Scan for the cell matching the given text and deliver its (X, Y) coordinate at center. 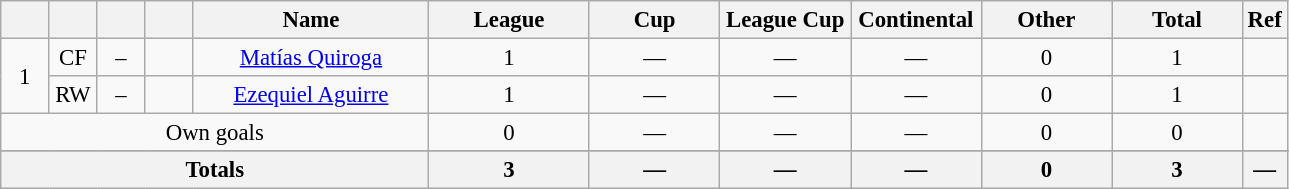
Ref (1264, 20)
Ezequiel Aguirre (311, 95)
Continental (916, 20)
Name (311, 20)
Cup (654, 20)
Other (1046, 20)
Matías Quiroga (311, 58)
RW (73, 95)
League (510, 20)
Total (1178, 20)
CF (73, 58)
League Cup (786, 20)
Totals (215, 170)
Own goals (215, 133)
